Detect which cell encompasses the target text, then output its [x, y] center coordinate. 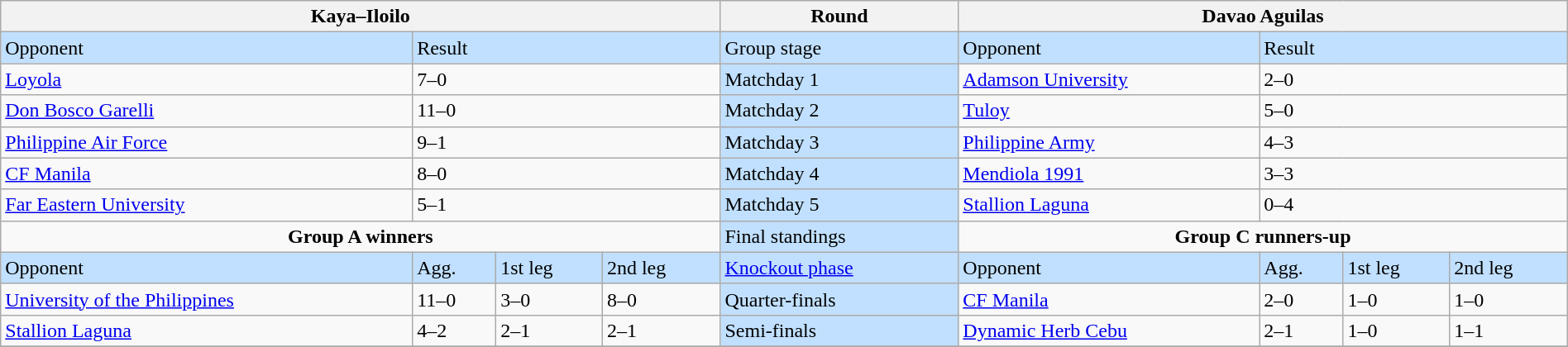
Group A winners [361, 236]
Mendiola 1991 [1109, 173]
Loyola [207, 79]
Dynamic Herb Cebu [1109, 330]
Tuloy [1109, 111]
5–0 [1413, 111]
Semi-finals [839, 330]
Kaya–Iloilo [361, 17]
Matchday 4 [839, 173]
Group stage [839, 48]
Matchday 2 [839, 111]
Matchday 1 [839, 79]
7–0 [566, 79]
Final standings [839, 236]
1–1 [1508, 330]
0–4 [1413, 205]
Adamson University [1109, 79]
9–1 [566, 142]
Knockout phase [839, 268]
4–2 [455, 330]
Quarter-finals [839, 299]
Far Eastern University [207, 205]
Davao Aguilas [1263, 17]
4–3 [1413, 142]
Matchday 3 [839, 142]
Matchday 5 [839, 205]
3–0 [549, 299]
5–1 [566, 205]
Philippine Air Force [207, 142]
Don Bosco Garelli [207, 111]
Round [839, 17]
3–3 [1413, 173]
Group C runners-up [1263, 236]
University of the Philippines [207, 299]
Philippine Army [1109, 142]
